Find where the given text appears and provide that cell's center as [X, Y] coordinate. 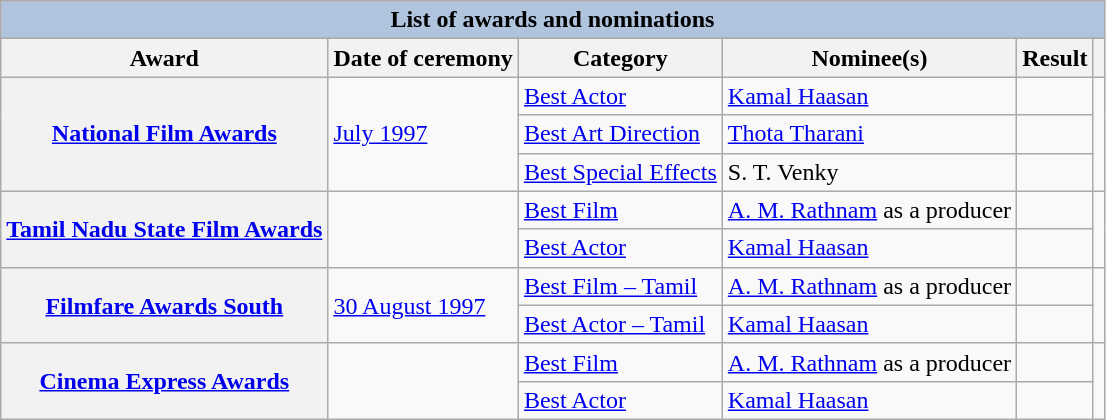
Best Film – Tamil [620, 286]
Award [164, 58]
List of awards and nominations [552, 20]
Tamil Nadu State Film Awards [164, 229]
Thota Tharani [869, 134]
Nominee(s) [869, 58]
Category [620, 58]
S. T. Venky [869, 172]
National Film Awards [164, 134]
Cinema Express Awards [164, 381]
Result [1055, 58]
Best Actor – Tamil [620, 324]
July 1997 [424, 134]
Filmfare Awards South [164, 305]
30 August 1997 [424, 305]
Best Art Direction [620, 134]
Date of ceremony [424, 58]
Best Special Effects [620, 172]
